Pinpoint the cell where the given text exists, returning its (X, Y) midpoint coordinate. 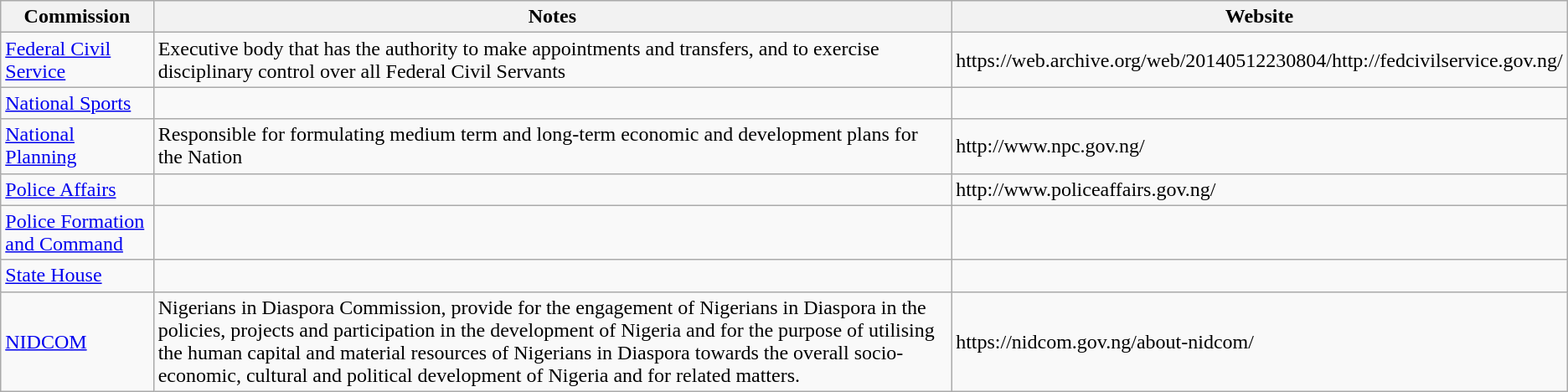
National Planning (77, 146)
NIDCOM (77, 342)
Responsible for formulating medium term and long-term economic and development plans for the Nation (552, 146)
Police Affairs (77, 189)
Federal Civil Service (77, 60)
http://www.policeaffairs.gov.ng/ (1260, 189)
National Sports (77, 103)
Commission (77, 17)
http://www.npc.gov.ng/ (1260, 146)
https://web.archive.org/web/20140512230804/http://fedcivilservice.gov.ng/ (1260, 60)
Police Formation and Command (77, 233)
Notes (552, 17)
Website (1260, 17)
State House (77, 276)
Executive body that has the authority to make appointments and transfers, and to exercise disciplinary control over all Federal Civil Servants (552, 60)
https://nidcom.gov.ng/about-nidcom/ (1260, 342)
